Identify which cell holds the provided text, then report its [X, Y] central coordinate. 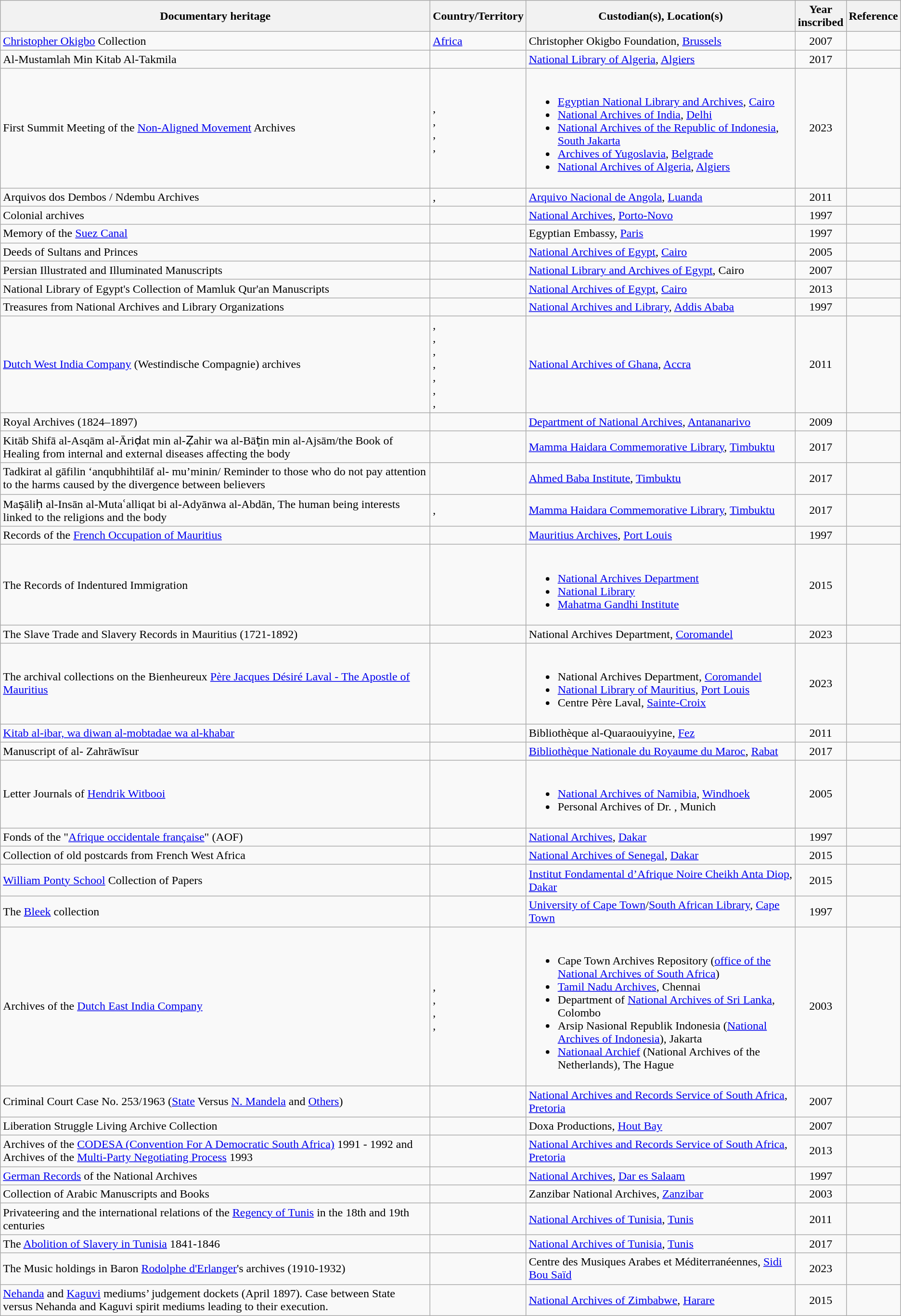
Maṣāliḥ al-Insān al-Mutaʿalliqat bi al-Adyānwa al-Abdān, The human being interests linked to the religions and the body [216, 510]
Doxa Productions, Hout Bay [660, 1126]
The Bleek collection [216, 911]
National Archives of Ghana, Accra [660, 364]
Treasures from National Archives and Library Organizations [216, 307]
Yearinscribed [821, 16]
Privateering and the international relations of the Regency of Tunis in the 18th and 19th centuries [216, 1219]
Memory of the Suez Canal [216, 234]
Archives of the Dutch East India Company [216, 1006]
The Abolition of Slavery in Tunisia 1841-1846 [216, 1244]
William Ponty School Collection of Papers [216, 880]
2009 [821, 421]
Fonds of the "Afrique occidentale française" (AOF) [216, 837]
National Archives of Namibia, Windhoek Personal Archives of Dr. , Munich [660, 794]
National Archives, Dar es Salaam [660, 1176]
Documentary heritage [216, 16]
Archives of the CODESA (Convention For A Democratic South Africa) 1991 - 1992 and Archives of the Multi-Party Negotiating Process 1993 [216, 1151]
Dutch West India Company (Westindische Compagnie) archives [216, 364]
National Archives and Library, Addis Ababa [660, 307]
Records of the French Occupation of Mauritius [216, 535]
National Archives, Porto-Novo [660, 215]
National Library of Algeria, Algiers [660, 59]
University of Cape Town/South African Library, Cape Town [660, 911]
National Archives, Dakar [660, 837]
Ahmed Baba Institute, Timbuktu [660, 479]
Kitab al-ibar, wa diwan al-mobtadae wa al-khabar [216, 733]
Bibliothèque Nationale du Royaume du Maroc, Rabat [660, 751]
National Archives Department, Coromandel [660, 634]
Nehanda and Kaguvi mediums’ judgement dockets (April 1897). Case between State versus Nehanda and Kaguvi spirit mediums leading to their execution. [216, 1300]
Reference [873, 16]
National Library and Archives of Egypt, Cairo [660, 270]
National Library of Egypt's Collection of Mamluk Qur'an Manuscripts [216, 288]
Royal Archives (1824–1897) [216, 421]
Al-Mustamlah Min Kitab Al-Takmila [216, 59]
Tadkirat al gāfilin ‘anqubhihtilāf al- mu’minin/ Reminder to those who do not pay attention to the harms caused by the divergence between believers [216, 479]
Custodian(s), Location(s) [660, 16]
Mauritius Archives, Port Louis [660, 535]
,,,,,,, [478, 364]
Egyptian Embassy, Paris [660, 234]
Institut Fondamental d’Afrique Noire Cheikh Anta Diop, Dakar [660, 880]
National Archives Department National Library Mahatma Gandhi Institute [660, 585]
Letter Journals of Hendrik Witbooi [216, 794]
The Records of Indentured Immigration [216, 585]
Arquivos dos Dembos / Ndembu Archives [216, 197]
Persian Illustrated and Illuminated Manuscripts [216, 270]
The Slave Trade and Slavery Records in Mauritius (1721-1892) [216, 634]
Colonial archives [216, 215]
Deeds of Sultans and Princes [216, 252]
Zanzibar National Archives, Zanzibar [660, 1194]
Arquivo Nacional de Angola, Luanda [660, 197]
National Archives of Senegal, Dakar [660, 855]
Collection of old postcards from French West Africa [216, 855]
National Archives of Zimbabwe, Harare [660, 1300]
The Music holdings in Baron Rodolphe d'Erlanger's archives (1910-1932) [216, 1268]
Criminal Court Case No. 253/1963 (State Versus N. Mandela and Others) [216, 1101]
Liberation Struggle Living Archive Collection [216, 1126]
Christopher Okigbo Foundation, Brussels [660, 41]
Africa [478, 41]
National Archives Department, Coromandel National Library of Mauritius, Port Louis Centre Père Laval, Sainte-Croix [660, 684]
Country/Territory [478, 16]
Collection of Arabic Manuscripts and Books [216, 1194]
Kitāb Shifā al-Asqām al-Āriḍat min al-Ẓahir wa al-Bāṭin min al-Ajsām/the Book of Healing from internal and external diseases affecting the body [216, 447]
Manuscript of al- Zahrāwīsur [216, 751]
First Summit Meeting of the Non-Aligned Movement Archives [216, 128]
Bibliothèque al-Quaraouiyyine, Fez [660, 733]
The archival collections on the Bienheureux Père Jacques Désiré Laval - The Apostle of Mauritius [216, 684]
Department of National Archives, Antananarivo [660, 421]
German Records of the National Archives [216, 1176]
Christopher Okigbo Collection [216, 41]
Centre des Musiques Arabes et Méditerranéennes, Sidi Bou Saïd [660, 1268]
